Provide the (x, y) coordinate of the cell's center where the given text is located.  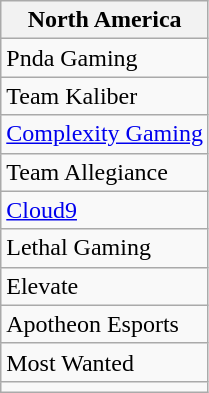
Team Allegiance (105, 172)
Pnda Gaming (105, 58)
Apotheon Esports (105, 324)
Lethal Gaming (105, 248)
Complexity Gaming (105, 134)
Elevate (105, 286)
Most Wanted (105, 362)
Team Kaliber (105, 96)
North America (105, 20)
Cloud9 (105, 210)
